Detect which cell encompasses the target text, then output its [x, y] center coordinate. 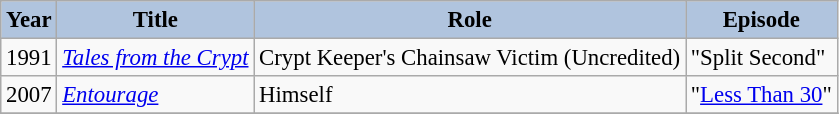
Year [29, 20]
Title [156, 20]
Entourage [156, 95]
"Less Than 30" [762, 95]
1991 [29, 58]
Himself [470, 95]
"Split Second" [762, 58]
Tales from the Crypt [156, 58]
Episode [762, 20]
Role [470, 20]
Crypt Keeper's Chainsaw Victim (Uncredited) [470, 58]
2007 [29, 95]
